Provide the [x, y] coordinate of the cell's center where the given text is located.  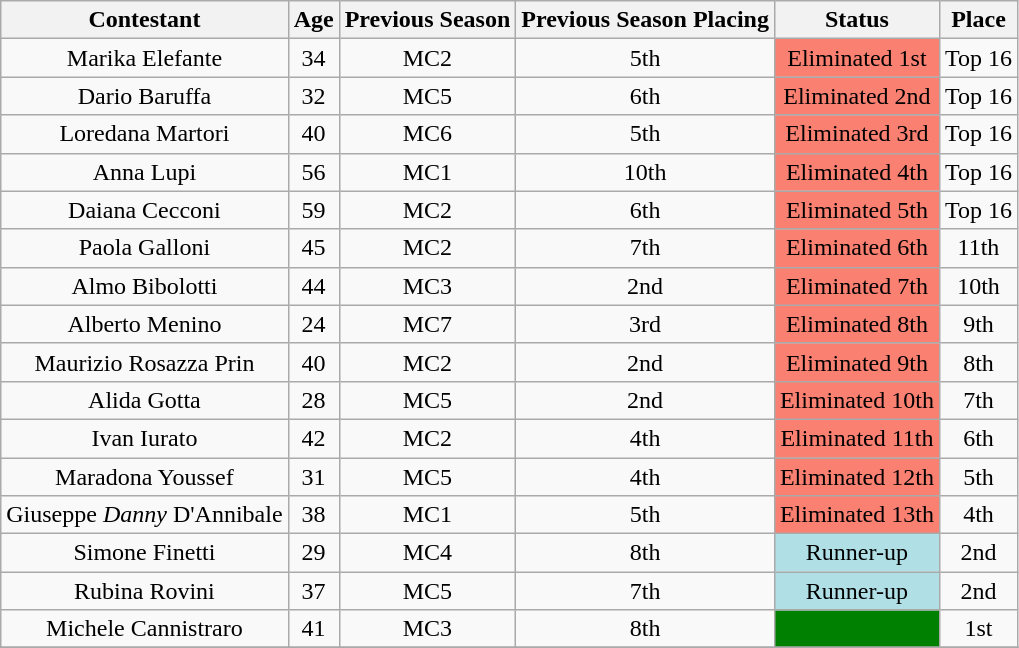
Simone Finetti [144, 553]
Eliminated 4th [856, 172]
Eliminated 5th [856, 210]
Status [856, 20]
Place [978, 20]
Alberto Menino [144, 324]
Michele Cannistraro [144, 629]
Eliminated 6th [856, 248]
Eliminated 10th [856, 400]
Rubina Rovini [144, 591]
Alida Gotta [144, 400]
42 [314, 438]
MC7 [428, 324]
9th [978, 324]
Previous Season [428, 20]
Daiana Cecconi [144, 210]
45 [314, 248]
Giuseppe Danny D'Annibale [144, 515]
41 [314, 629]
Eliminated 3rd [856, 134]
Maradona Youssef [144, 477]
11th [978, 248]
3rd [646, 324]
Eliminated 13th [856, 515]
Ivan Iurato [144, 438]
Loredana Martori [144, 134]
Eliminated 7th [856, 286]
1st [978, 629]
Contestant [144, 20]
31 [314, 477]
38 [314, 515]
37 [314, 591]
Maurizio Rosazza Prin [144, 362]
34 [314, 58]
56 [314, 172]
MC4 [428, 553]
Dario Baruffa [144, 96]
Marika Elefante [144, 58]
59 [314, 210]
29 [314, 553]
Eliminated 9th [856, 362]
Eliminated 12th [856, 477]
Almo Bibolotti [144, 286]
28 [314, 400]
Eliminated 8th [856, 324]
44 [314, 286]
Eliminated 2nd [856, 96]
Anna Lupi [144, 172]
Age [314, 20]
MC6 [428, 134]
32 [314, 96]
Paola Galloni [144, 248]
Previous Season Placing [646, 20]
Eliminated 11th [856, 438]
24 [314, 324]
Eliminated 1st [856, 58]
